For the text-containing cell, return its midpoint in [x, y] coordinate format. 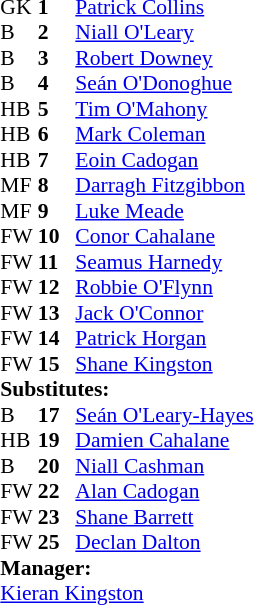
Patrick Horgan [164, 339]
19 [57, 441]
Damien Cahalane [164, 441]
Niall Cashman [164, 466]
Conor Cahalane [164, 237]
14 [57, 339]
6 [57, 135]
Seán O'Leary-Hayes [164, 415]
17 [57, 415]
Seamus Harnedy [164, 262]
Seán O'Donoghue [164, 83]
11 [57, 262]
25 [57, 543]
8 [57, 185]
Tim O'Mahony [164, 109]
4 [57, 83]
13 [57, 313]
Darragh Fitzgibbon [164, 185]
Manager: [126, 568]
Substitutes: [126, 389]
Luke Meade [164, 211]
Shane Kingston [164, 364]
Robbie O'Flynn [164, 287]
3 [57, 58]
5 [57, 109]
Eoin Cadogan [164, 160]
12 [57, 287]
Shane Barrett [164, 517]
15 [57, 364]
Declan Dalton [164, 543]
10 [57, 237]
Jack O'Connor [164, 313]
Alan Cadogan [164, 491]
22 [57, 491]
Mark Coleman [164, 135]
23 [57, 517]
Robert Downey [164, 58]
Niall O'Leary [164, 33]
7 [57, 160]
9 [57, 211]
2 [57, 33]
20 [57, 466]
